Determine the (X, Y) coordinate at the center of the cell enclosing the given text.  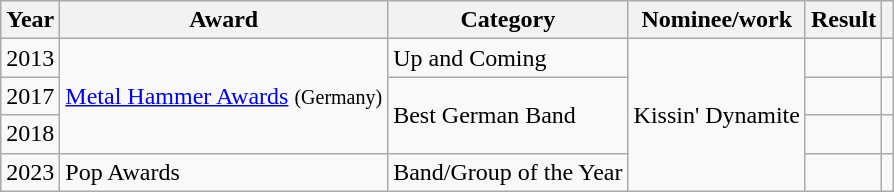
2013 (30, 58)
Year (30, 20)
Metal Hammer Awards (Germany) (224, 96)
Nominee/work (716, 20)
2023 (30, 172)
2018 (30, 134)
Category (508, 20)
Band/Group of the Year (508, 172)
Kissin' Dynamite (716, 115)
2017 (30, 96)
Up and Coming (508, 58)
Award (224, 20)
Result (843, 20)
Best German Band (508, 115)
Pop Awards (224, 172)
